Identify which cell holds the provided text, then report its (X, Y) central coordinate. 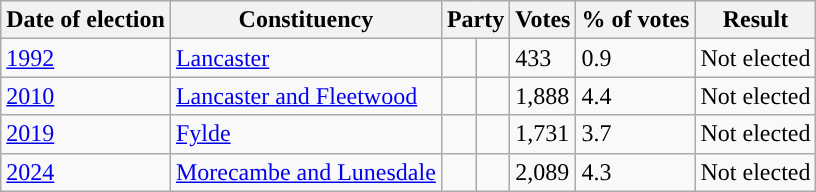
Date of election (86, 20)
Party (475, 20)
Lancaster and Fleetwood (306, 96)
433 (543, 58)
2,089 (543, 172)
2019 (86, 134)
0.9 (636, 58)
2024 (86, 172)
Result (756, 20)
% of votes (636, 20)
Morecambe and Lunesdale (306, 172)
1,888 (543, 96)
2010 (86, 96)
1,731 (543, 134)
3.7 (636, 134)
1992 (86, 58)
4.3 (636, 172)
Lancaster (306, 58)
4.4 (636, 96)
Constituency (306, 20)
Fylde (306, 134)
Votes (543, 20)
